Locate the cell with the specified text and output its (x, y) center coordinate. 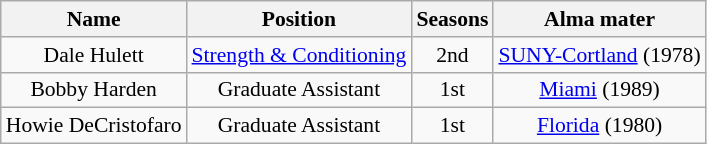
Florida (1980) (599, 126)
Alma mater (599, 19)
2nd (452, 55)
Position (300, 19)
Strength & Conditioning (300, 55)
Bobby Harden (94, 90)
Miami (1989) (599, 90)
SUNY-Cortland (1978) (599, 55)
Dale Hulett (94, 55)
Name (94, 19)
Howie DeCristofaro (94, 126)
Seasons (452, 19)
